Return the (x, y) coordinate for the center point of the cell that contains the specified text.  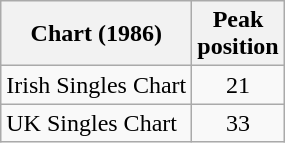
21 (238, 85)
33 (238, 123)
Chart (1986) (96, 34)
UK Singles Chart (96, 123)
Peakposition (238, 34)
Irish Singles Chart (96, 85)
